Output the [X, Y] coordinate of the center of the cell containing the given text.  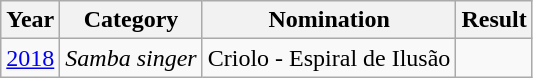
Year [30, 20]
Category [131, 20]
Samba singer [131, 58]
Nomination [329, 20]
Criolo - Espiral de Ilusão [329, 58]
Result [494, 20]
2018 [30, 58]
